Identify which cell holds the provided text, then report its (x, y) central coordinate. 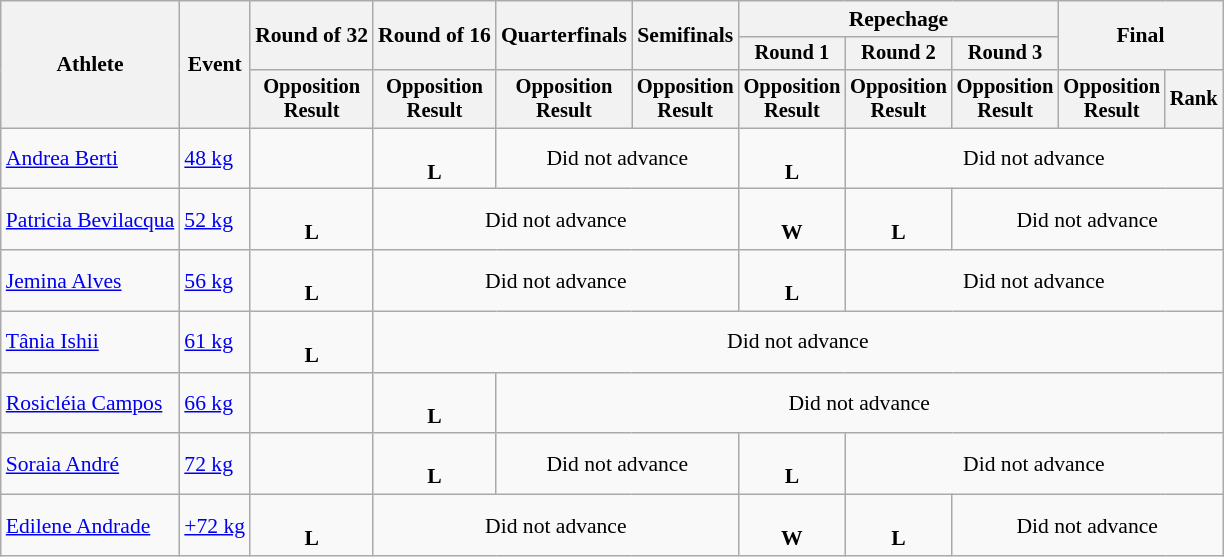
Repechage (899, 19)
Round 2 (898, 54)
48 kg (214, 158)
Tânia Ishii (90, 342)
Rank (1194, 99)
Round 1 (792, 54)
66 kg (214, 404)
61 kg (214, 342)
+72 kg (214, 526)
52 kg (214, 220)
Quarterfinals (564, 36)
Andrea Berti (90, 158)
Round of 16 (434, 36)
Round 3 (1006, 54)
Edilene Andrade (90, 526)
Soraia André (90, 464)
Event (214, 64)
Patricia Bevilacqua (90, 220)
72 kg (214, 464)
Final (1140, 36)
Rosicléia Campos (90, 404)
Jemina Alves (90, 280)
Round of 32 (312, 36)
Athlete (90, 64)
Semifinals (686, 36)
56 kg (214, 280)
